Determine the (x, y) coordinate at the center of the cell enclosing the given text.  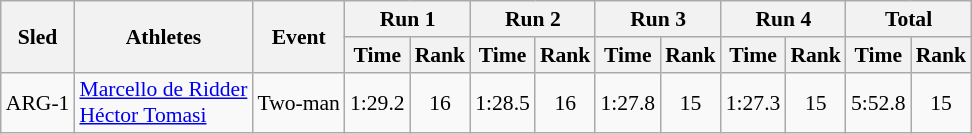
Run 4 (784, 19)
5:52.8 (878, 102)
Two-man (298, 102)
Run 2 (532, 19)
Run 3 (658, 19)
1:27.3 (754, 102)
ARG-1 (38, 102)
1:28.5 (502, 102)
1:27.8 (628, 102)
Marcello de RidderHéctor Tomasi (163, 102)
Run 1 (408, 19)
Total (908, 19)
1:29.2 (378, 102)
Sled (38, 36)
Athletes (163, 36)
Event (298, 36)
